Find where the given text appears and provide that cell's center as [X, Y] coordinate. 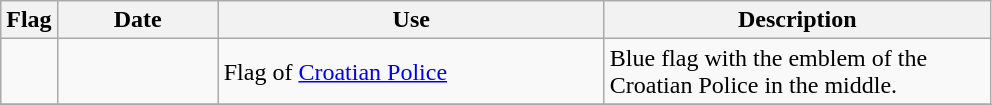
Flag of Croatian Police [411, 72]
Blue flag with the emblem of the Croatian Police in the middle. [797, 72]
Flag [29, 20]
Use [411, 20]
Description [797, 20]
Date [138, 20]
